Return the [X, Y] coordinate for the center point of the cell that contains the specified text.  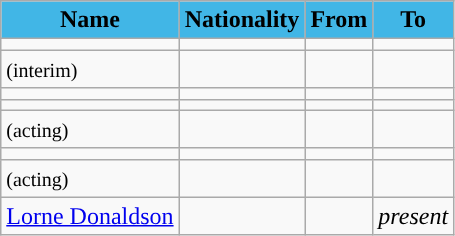
Nationality [242, 20]
From [339, 20]
Lorne Donaldson [90, 216]
To [414, 20]
Name [90, 20]
(interim) [90, 69]
present [414, 216]
